For the text-containing cell, return its midpoint in (x, y) coordinate format. 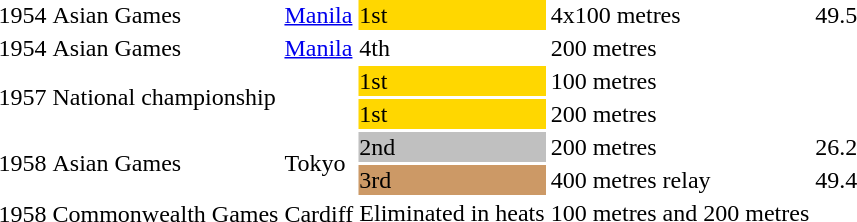
3rd (452, 180)
4th (452, 48)
Tokyo (319, 164)
National championship (166, 98)
2nd (452, 147)
4x100 metres (680, 15)
400 metres relay (680, 180)
100 metres (680, 81)
